Locate the cell with the specified text and output its (x, y) center coordinate. 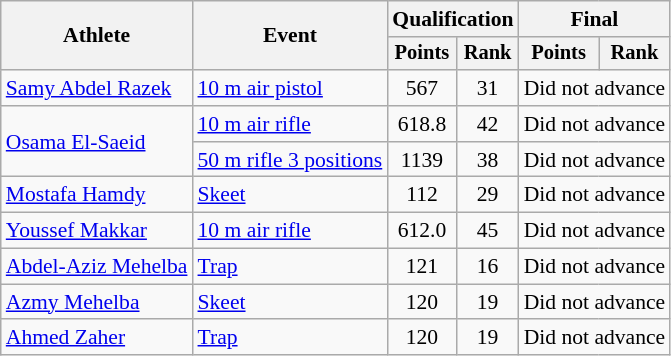
29 (488, 195)
38 (488, 160)
Abdel-Aziz Mehelba (97, 267)
Samy Abdel Razek (97, 88)
612.0 (422, 231)
121 (422, 267)
42 (488, 124)
Event (290, 36)
Osama El-Saeid (97, 142)
618.8 (422, 124)
Mostafa Hamdy (97, 195)
1139 (422, 160)
10 m air pistol (290, 88)
16 (488, 267)
Azmy Mehelba (97, 302)
45 (488, 231)
112 (422, 195)
31 (488, 88)
Final (595, 19)
Athlete (97, 36)
567 (422, 88)
Ahmed Zaher (97, 338)
Youssef Makkar (97, 231)
Qualification (452, 19)
50 m rifle 3 positions (290, 160)
